For the text-containing cell, return its midpoint in [X, Y] coordinate format. 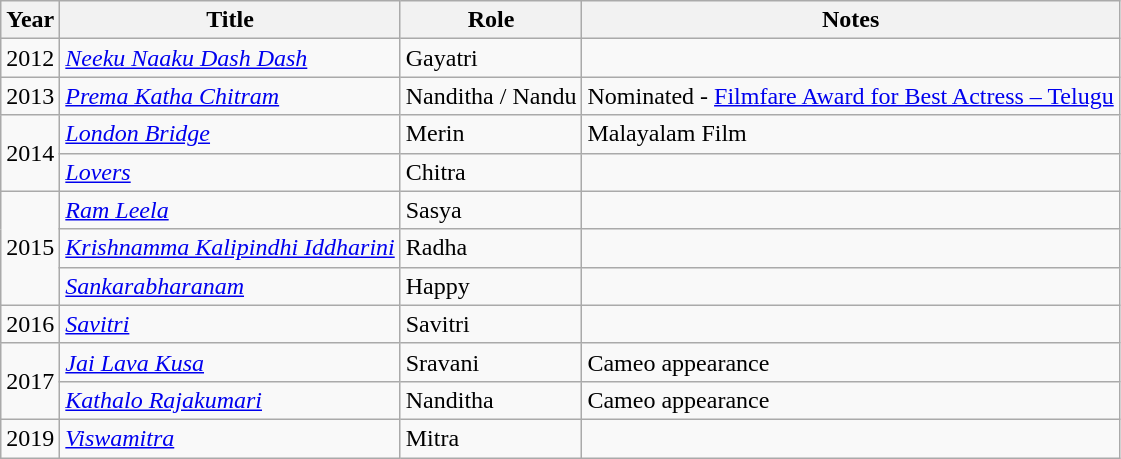
Neeku Naaku Dash Dash [230, 58]
Gayatri [491, 58]
Role [491, 20]
2015 [30, 248]
Jai Lava Kusa [230, 362]
Year [30, 20]
Nanditha / Nandu [491, 96]
Prema Katha Chitram [230, 96]
London Bridge [230, 134]
Title [230, 20]
Kathalo Rajakumari [230, 400]
2019 [30, 438]
Mitra [491, 438]
Krishnamma Kalipindhi Iddharini [230, 248]
Sankarabharanam [230, 286]
Radha [491, 248]
Nanditha [491, 400]
Lovers [230, 172]
Ram Leela [230, 210]
Malayalam Film [850, 134]
Chitra [491, 172]
2014 [30, 153]
Happy [491, 286]
2017 [30, 381]
Sravani [491, 362]
Sasya [491, 210]
Viswamitra [230, 438]
Notes [850, 20]
2012 [30, 58]
2013 [30, 96]
Nominated - Filmfare Award for Best Actress – Telugu [850, 96]
Merin [491, 134]
2016 [30, 324]
